Identify which cell holds the provided text, then report its [X, Y] central coordinate. 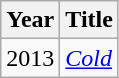
2013 [30, 58]
Cold [90, 58]
Year [30, 20]
Title [90, 20]
